Return the [X, Y] coordinate for the center point of the cell that contains the specified text.  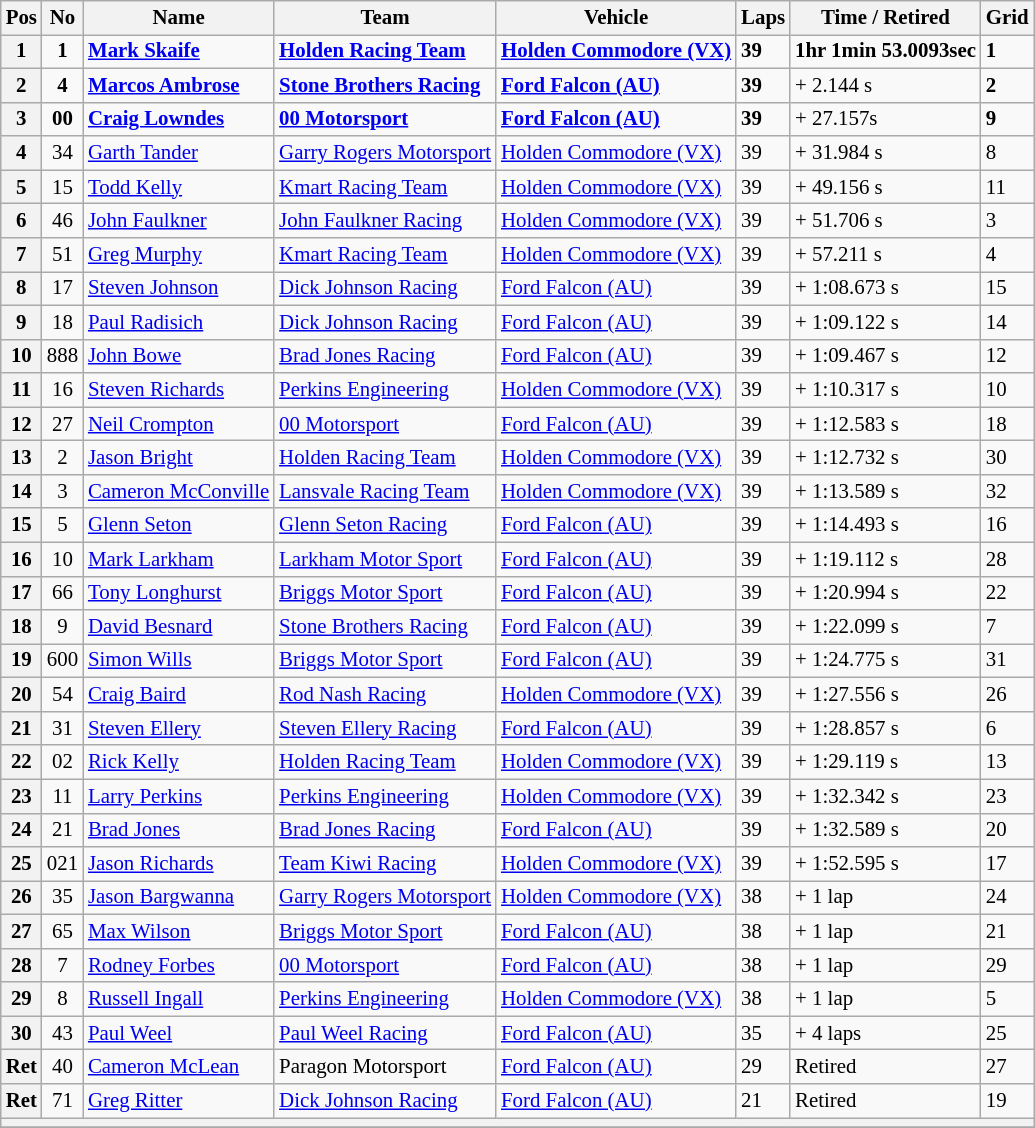
Steven Ellery Racing [385, 728]
Jason Bargwanna [178, 898]
+ 1:08.673 s [886, 288]
Neil Crompton [178, 424]
Paul Radisich [178, 322]
Grid [1008, 18]
+ 2.144 s [886, 85]
Larkham Motor Sport [385, 559]
Russell Ingall [178, 999]
+ 1:12.583 s [886, 424]
Pos [22, 18]
888 [62, 356]
40 [62, 1067]
+ 1:22.099 s [886, 627]
+ 1:13.589 s [886, 491]
+ 1:24.775 s [886, 661]
Glenn Seton [178, 525]
Todd Kelly [178, 187]
600 [62, 661]
+ 1:19.112 s [886, 559]
1hr 1min 53.0093sec [886, 51]
+ 1:29.119 s [886, 762]
Mark Larkham [178, 559]
66 [62, 593]
+ 57.211 s [886, 255]
+ 1:09.122 s [886, 322]
Laps [763, 18]
David Besnard [178, 627]
51 [62, 255]
Greg Ritter [178, 1101]
Steven Ellery [178, 728]
Name [178, 18]
Greg Murphy [178, 255]
Team [385, 18]
Paul Weel Racing [385, 1033]
+ 1:32.589 s [886, 830]
John Faulkner [178, 221]
Rick Kelly [178, 762]
+ 1:20.994 s [886, 593]
Craig Lowndes [178, 119]
Rod Nash Racing [385, 695]
021 [62, 864]
Paul Weel [178, 1033]
Mark Skaife [178, 51]
Time / Retired [886, 18]
+ 1:28.857 s [886, 728]
00 [62, 119]
+ 51.706 s [886, 221]
Garth Tander [178, 153]
Steven Richards [178, 390]
No [62, 18]
Craig Baird [178, 695]
Marcos Ambrose [178, 85]
Larry Perkins [178, 796]
46 [62, 221]
Simon Wills [178, 661]
43 [62, 1033]
Team Kiwi Racing [385, 864]
+ 1:32.342 s [886, 796]
Vehicle [616, 18]
Brad Jones [178, 830]
Cameron McConville [178, 491]
John Bowe [178, 356]
+ 49.156 s [886, 187]
Jason Bright [178, 458]
34 [62, 153]
+ 1:09.467 s [886, 356]
32 [1008, 491]
+ 27.157s [886, 119]
+ 1:27.556 s [886, 695]
+ 1:52.595 s [886, 864]
Lansvale Racing Team [385, 491]
Steven Johnson [178, 288]
Max Wilson [178, 931]
+ 4 laps [886, 1033]
54 [62, 695]
+ 31.984 s [886, 153]
John Faulkner Racing [385, 221]
Glenn Seton Racing [385, 525]
65 [62, 931]
71 [62, 1101]
Tony Longhurst [178, 593]
Rodney Forbes [178, 965]
Jason Richards [178, 864]
Paragon Motorsport [385, 1067]
+ 1:10.317 s [886, 390]
02 [62, 762]
+ 1:14.493 s [886, 525]
+ 1:12.732 s [886, 458]
Cameron McLean [178, 1067]
